Scan for the cell matching the given text and deliver its [X, Y] coordinate at center. 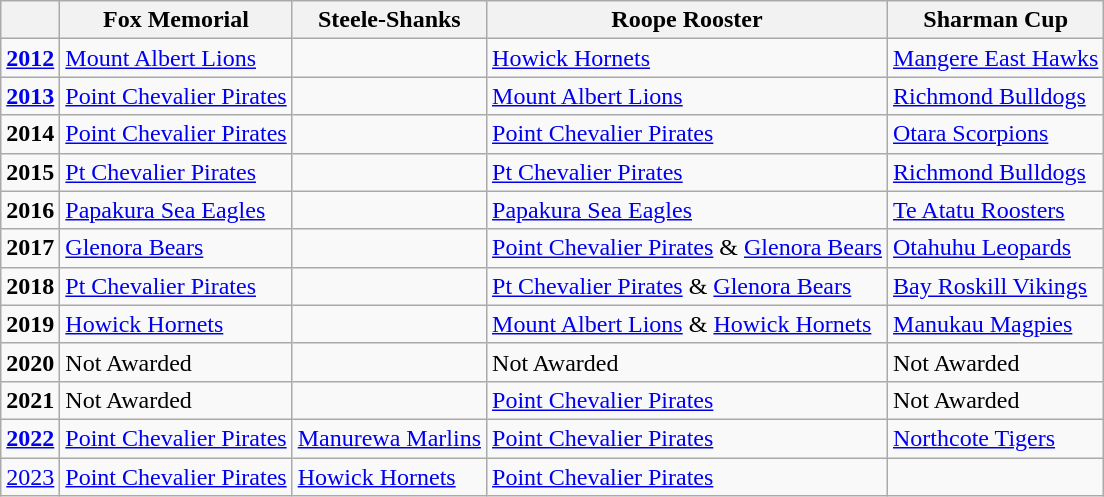
Sharman Cup [996, 20]
Otara Scorpions [996, 134]
2012 [30, 58]
Otahuhu Leopards [996, 248]
2023 [30, 477]
Point Chevalier Pirates & Glenora Bears [688, 248]
2022 [30, 438]
Mount Albert Lions & Howick Hornets [688, 324]
Mangere East Hawks [996, 58]
2013 [30, 96]
2021 [30, 400]
Manurewa Marlins [389, 438]
2020 [30, 362]
2015 [30, 172]
2018 [30, 286]
Glenora Bears [176, 248]
2019 [30, 324]
Bay Roskill Vikings [996, 286]
Fox Memorial [176, 20]
Te Atatu Roosters [996, 210]
Roope Rooster [688, 20]
Pt Chevalier Pirates & Glenora Bears [688, 286]
Northcote Tigers [996, 438]
Manukau Magpies [996, 324]
2017 [30, 248]
2014 [30, 134]
Steele-Shanks [389, 20]
2016 [30, 210]
